Extract the [X, Y] coordinate from the center of the cell holding the provided text.  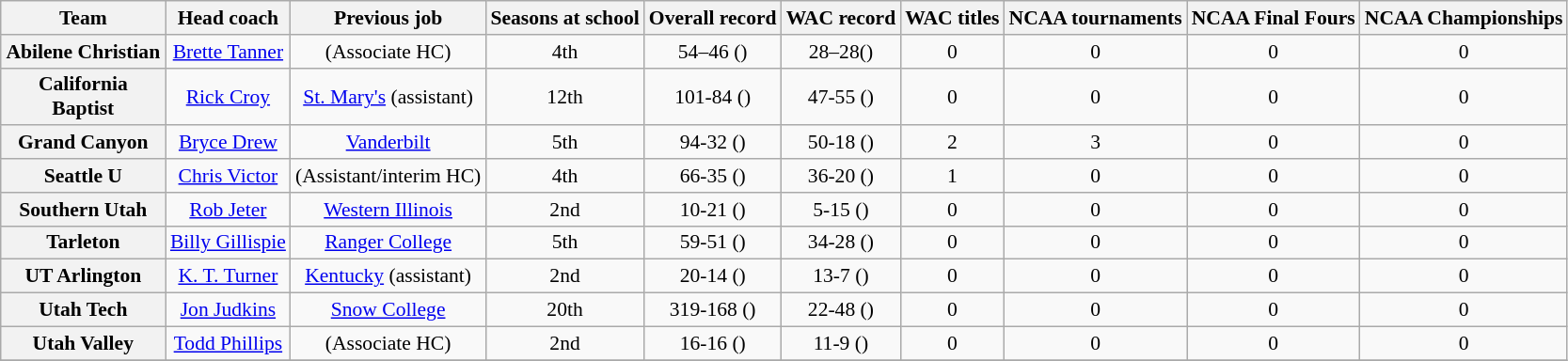
Todd Phillips [228, 343]
Western Illinois [388, 210]
Abilene Christian [83, 52]
54–46 () [713, 52]
Rick Croy [228, 96]
NCAA tournaments [1095, 18]
Seasons at school [564, 18]
36-20 () [841, 176]
California Baptist [83, 96]
Grand Canyon [83, 143]
34-28 () [841, 243]
16-16 () [713, 343]
Overall record [713, 18]
Kentucky (assistant) [388, 276]
28–28() [841, 52]
Team [83, 18]
22-48 () [841, 310]
Tarleton [83, 243]
5-15 () [841, 210]
1 [952, 176]
2 [952, 143]
13-7 () [841, 276]
Head coach [228, 18]
20th [564, 310]
47-55 () [841, 96]
K. T. Turner [228, 276]
Jon Judkins [228, 310]
11-9 () [841, 343]
NCAA Championships [1464, 18]
Utah Valley [83, 343]
59-51 () [713, 243]
Southern Utah [83, 210]
Bryce Drew [228, 143]
Billy Gillispie [228, 243]
WAC record [841, 18]
NCAA Final Fours [1274, 18]
Brette Tanner [228, 52]
10-21 () [713, 210]
UT Arlington [83, 276]
Seattle U [83, 176]
101-84 () [713, 96]
50-18 () [841, 143]
Rob Jeter [228, 210]
20-14 () [713, 276]
Ranger College [388, 243]
12th [564, 96]
(Assistant/interim HC) [388, 176]
Snow College [388, 310]
66-35 () [713, 176]
3 [1095, 143]
WAC titles [952, 18]
319-168 () [713, 310]
Chris Victor [228, 176]
Previous job [388, 18]
Utah Tech [83, 310]
St. Mary's (assistant) [388, 96]
Vanderbilt [388, 143]
94-32 () [713, 143]
